Extract the (x, y) coordinate from the center of the cell holding the provided text.  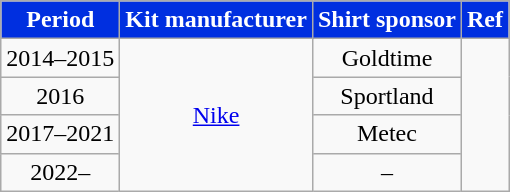
2022– (60, 172)
Period (60, 20)
Sportland (386, 96)
Kit manufacturer (216, 20)
Shirt sponsor (386, 20)
– (386, 172)
Ref (486, 20)
2016 (60, 96)
2014–2015 (60, 58)
Metec (386, 134)
Goldtime (386, 58)
Nike (216, 115)
2017–2021 (60, 134)
